Output the [x, y] coordinate of the center of the cell containing the given text.  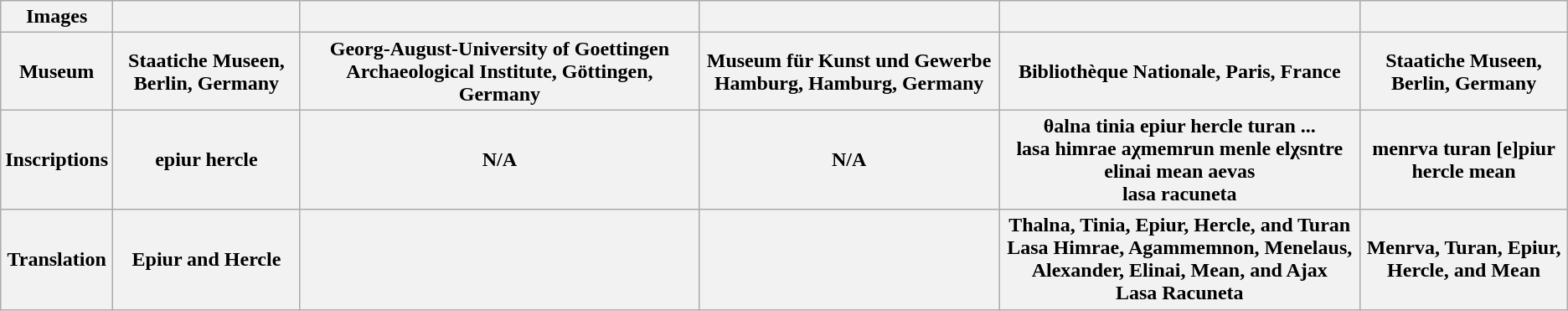
menrva turan [e]piur hercle mean [1464, 159]
Inscriptions [57, 159]
Menrva, Turan, Epiur, Hercle, and Mean [1464, 260]
Museum für Kunst und Gewerbe Hamburg, Hamburg, Germany [849, 71]
epiur hercle [207, 159]
Thalna, Tinia, Epiur, Hercle, and TuranLasa Himrae, Agammemnon, Menelaus, Alexander, Elinai, Mean, and AjaxLasa Racuneta [1179, 260]
Museum [57, 71]
Epiur and Hercle [207, 260]
Georg-August-University of Goettingen Archaeological Institute, Göttingen, Germany [499, 71]
Bibliothèque Nationale, Paris, France [1179, 71]
Images [57, 17]
θalna tinia epiur hercle turan ...lasa himrae aχmemrun menle elχsntre elinai mean aevaslasa racuneta [1179, 159]
Translation [57, 260]
